Provide the [X, Y] coordinate of the cell's center where the given text is located.  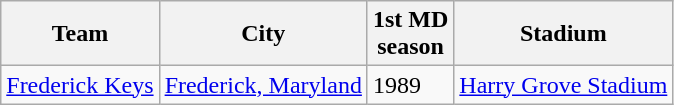
Stadium [564, 34]
City [263, 34]
1st MD season [410, 34]
1989 [410, 85]
Frederick Keys [80, 85]
Team [80, 34]
Frederick, Maryland [263, 85]
Harry Grove Stadium [564, 85]
